Locate the cell with the specified text and output its [X, Y] center coordinate. 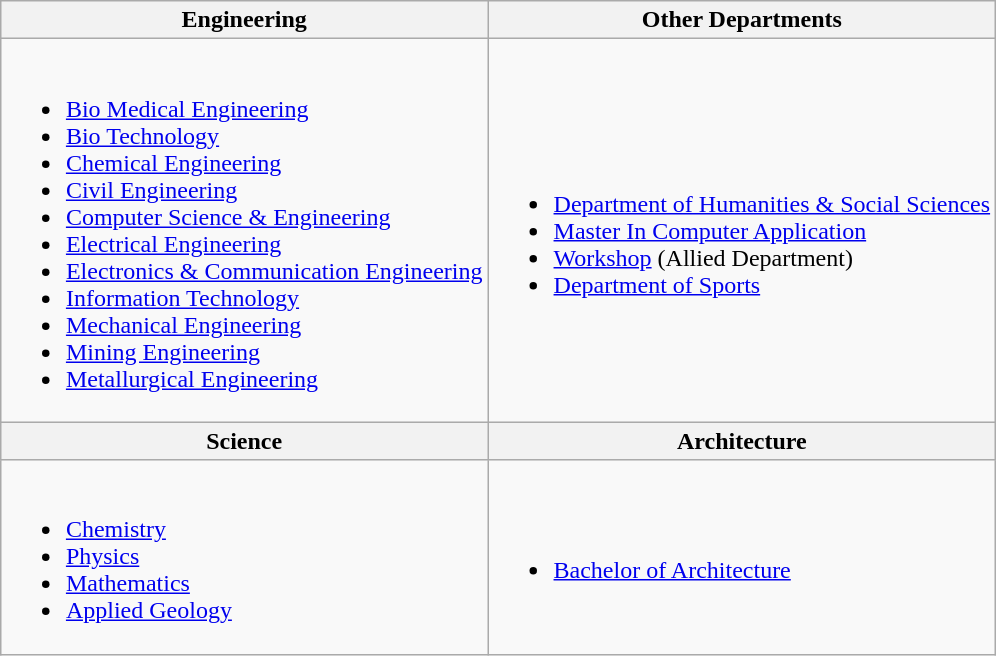
Bachelor of Architecture [742, 557]
Science [244, 441]
Other Departments [742, 20]
Architecture [742, 441]
ChemistryPhysicsMathematicsApplied Geology [244, 557]
Department of Humanities & Social SciencesMaster In Computer ApplicationWorkshop (Allied Department)Department of Sports [742, 230]
Engineering [244, 20]
